Pinpoint the cell where the given text exists, returning its (X, Y) midpoint coordinate. 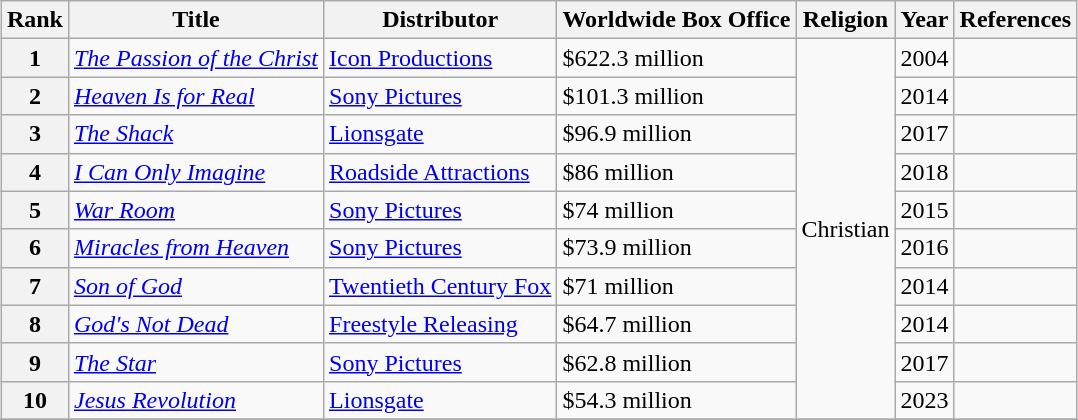
2 (34, 96)
$71 million (676, 286)
Twentieth Century Fox (440, 286)
The Star (196, 362)
I Can Only Imagine (196, 172)
8 (34, 324)
$622.3 million (676, 58)
$74 million (676, 210)
$86 million (676, 172)
$64.7 million (676, 324)
2018 (924, 172)
War Room (196, 210)
2016 (924, 248)
$62.8 million (676, 362)
Icon Productions (440, 58)
Miracles from Heaven (196, 248)
10 (34, 400)
9 (34, 362)
Heaven Is for Real (196, 96)
Jesus Revolution (196, 400)
$101.3 million (676, 96)
2015 (924, 210)
5 (34, 210)
Title (196, 20)
2023 (924, 400)
The Passion of the Christ (196, 58)
Worldwide Box Office (676, 20)
$73.9 million (676, 248)
Distributor (440, 20)
Religion (846, 20)
Roadside Attractions (440, 172)
God's Not Dead (196, 324)
3 (34, 134)
2004 (924, 58)
6 (34, 248)
Rank (34, 20)
Year (924, 20)
References (1016, 20)
4 (34, 172)
Christian (846, 230)
1 (34, 58)
Son of God (196, 286)
$54.3 million (676, 400)
$96.9 million (676, 134)
7 (34, 286)
Freestyle Releasing (440, 324)
The Shack (196, 134)
